Detect which cell encompasses the target text, then output its [x, y] center coordinate. 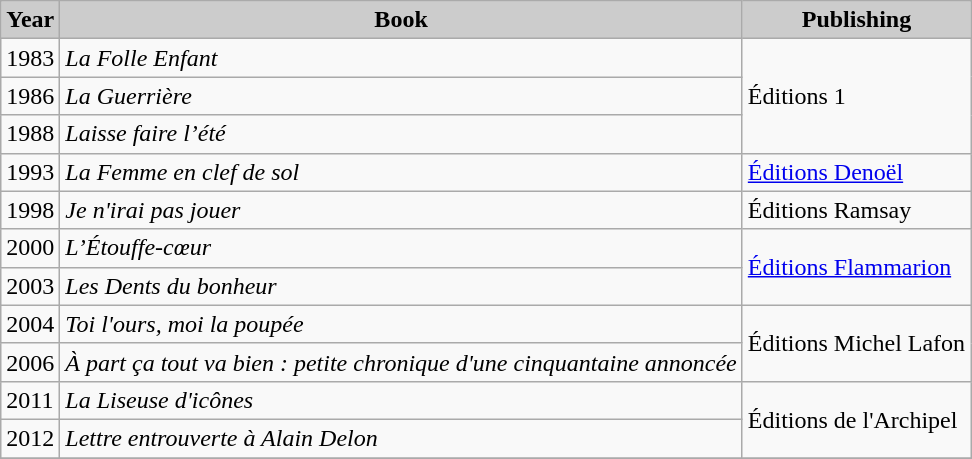
2012 [30, 438]
La Folle Enfant [401, 58]
Year [30, 20]
Toi l'ours, moi la poupée [401, 324]
2004 [30, 324]
2006 [30, 362]
Les Dents du bonheur [401, 286]
2003 [30, 286]
Éditions de l'Archipel [856, 419]
La Guerrière [401, 96]
1986 [30, 96]
Lettre entrouverte à Alain Delon [401, 438]
Je n'irai pas jouer [401, 210]
1998 [30, 210]
La Liseuse d'icônes [401, 400]
Éditions Michel Lafon [856, 343]
La Femme en clef de sol [401, 172]
2000 [30, 248]
Éditions Denoël [856, 172]
1993 [30, 172]
Éditions Ramsay [856, 210]
Laisse faire l’été [401, 134]
Éditions Flammarion [856, 267]
L’Étouffe-cœur [401, 248]
À part ça tout va bien : petite chronique d'une cinquantaine annoncée [401, 362]
Éditions 1 [856, 96]
2011 [30, 400]
1983 [30, 58]
Publishing [856, 20]
Book [401, 20]
1988 [30, 134]
